Pinpoint the cell where the given text exists, returning its [x, y] midpoint coordinate. 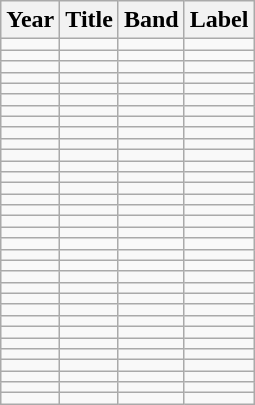
Band [151, 20]
Year [30, 20]
Label [219, 20]
Title [90, 20]
